Return the (x, y) coordinate for the center point of the cell that contains the specified text.  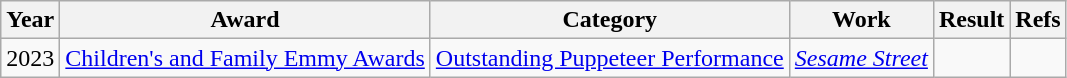
Result (971, 20)
Award (245, 20)
Work (861, 20)
Category (610, 20)
Refs (1038, 20)
Year (30, 20)
Sesame Street (861, 58)
Children's and Family Emmy Awards (245, 58)
Outstanding Puppeteer Performance (610, 58)
2023 (30, 58)
